Extract the [X, Y] coordinate from the center of the cell holding the provided text.  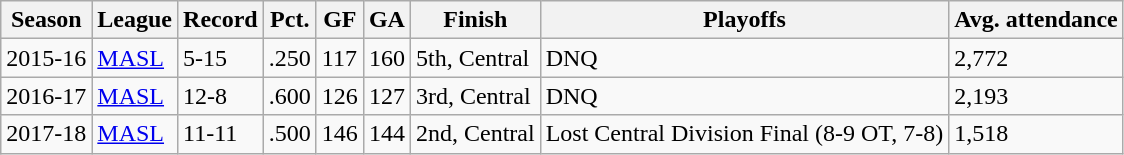
117 [340, 58]
1,518 [1036, 134]
Season [46, 20]
2,772 [1036, 58]
11-11 [221, 134]
144 [386, 134]
GF [340, 20]
160 [386, 58]
2016-17 [46, 96]
GA [386, 20]
146 [340, 134]
5-15 [221, 58]
2nd, Central [475, 134]
2017-18 [46, 134]
3rd, Central [475, 96]
12-8 [221, 96]
5th, Central [475, 58]
127 [386, 96]
Pct. [290, 20]
.250 [290, 58]
Lost Central Division Final (8-9 OT, 7-8) [744, 134]
126 [340, 96]
League [135, 20]
2015-16 [46, 58]
Finish [475, 20]
2,193 [1036, 96]
Avg. attendance [1036, 20]
Record [221, 20]
.600 [290, 96]
Playoffs [744, 20]
.500 [290, 134]
